Provide the [x, y] coordinate of the cell's center where the given text is located.  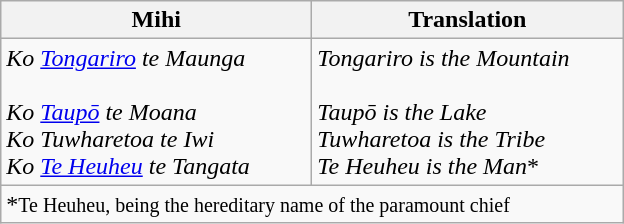
Translation [468, 20]
*Te Heuheu, being the hereditary name of the paramount chief [312, 204]
Ko Tongariro te MaungaKo Taupō te Moana Ko Tuwharetoa te Iwi Ko Te Heuheu te Tangata [156, 112]
Tongariro is the MountainTaupō is the Lake Tuwharetoa is the Tribe Te Heuheu is the Man* [468, 112]
Mihi [156, 20]
